Identify which cell holds the provided text, then report its (x, y) central coordinate. 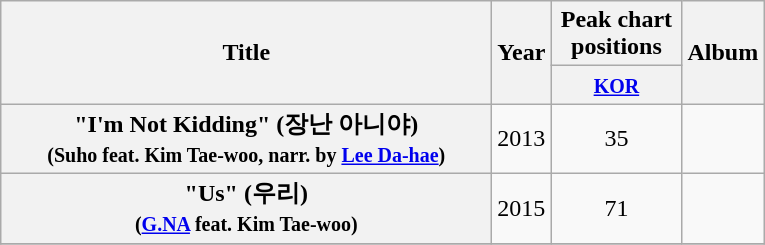
KOR (616, 85)
Title (246, 52)
71 (616, 208)
"Us" (우리)(G.NA feat. Kim Tae-woo) (246, 208)
"I'm Not Kidding" (장난 아니야)(Suho feat. Kim Tae-woo, narr. by Lee Da-hae) (246, 139)
2015 (522, 208)
Peak chart positions (616, 34)
Album (723, 52)
2013 (522, 139)
Year (522, 52)
35 (616, 139)
